For the text-containing cell, return its midpoint in [x, y] coordinate format. 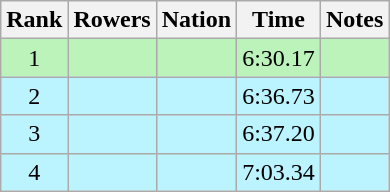
Rowers [112, 20]
4 [34, 172]
3 [34, 134]
2 [34, 96]
1 [34, 58]
Rank [34, 20]
Time [279, 20]
Nation [196, 20]
7:03.34 [279, 172]
6:30.17 [279, 58]
6:36.73 [279, 96]
6:37.20 [279, 134]
Notes [354, 20]
